Provide the [x, y] coordinate of the cell's center where the given text is located.  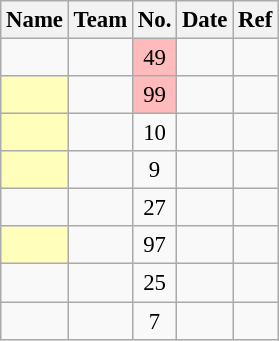
Name [35, 20]
97 [154, 245]
99 [154, 95]
Team [100, 20]
25 [154, 283]
No. [154, 20]
Ref [256, 20]
27 [154, 208]
Date [205, 20]
10 [154, 133]
7 [154, 321]
9 [154, 170]
49 [154, 58]
